Capture the cell that displays the provided text and extract its (X, Y) central coordinate. 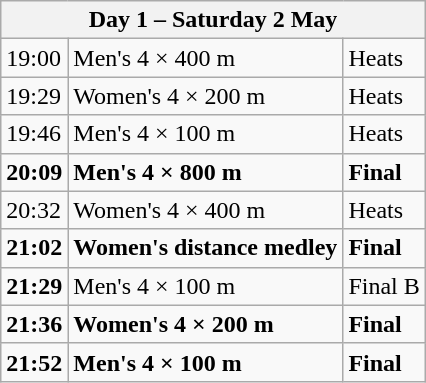
20:32 (34, 210)
Day 1 – Saturday 2 May (214, 20)
21:29 (34, 286)
Men's 4 × 400 m (206, 58)
21:02 (34, 248)
Final B (384, 286)
19:46 (34, 134)
21:36 (34, 324)
Men's 4 × 800 m (206, 172)
21:52 (34, 362)
Women's 4 × 400 m (206, 210)
19:29 (34, 96)
Women's distance medley (206, 248)
19:00 (34, 58)
20:09 (34, 172)
